Return the (X, Y) coordinate for the center point of the cell that contains the specified text.  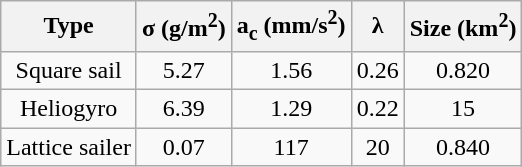
0.26 (378, 71)
σ (g/m2) (184, 26)
1.29 (291, 109)
Heliogyro (69, 109)
Square sail (69, 71)
1.56 (291, 71)
Lattice sailer (69, 147)
5.27 (184, 71)
0.07 (184, 147)
0.22 (378, 109)
0.840 (463, 147)
Type (69, 26)
20 (378, 147)
ac (mm/s2) (291, 26)
λ (378, 26)
6.39 (184, 109)
15 (463, 109)
117 (291, 147)
0.820 (463, 71)
Size (km2) (463, 26)
